Extract the (X, Y) coordinate from the center of the cell holding the provided text.  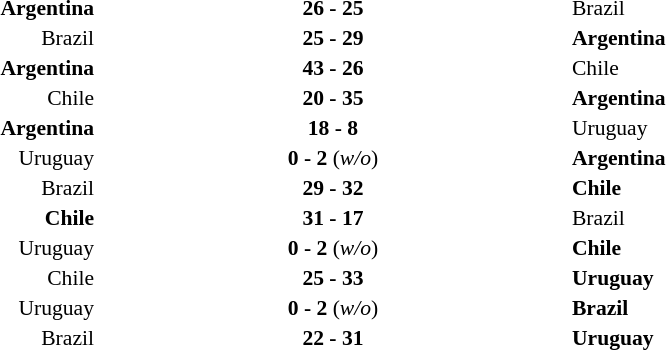
29 - 32 (333, 188)
20 - 35 (333, 98)
25 - 29 (333, 38)
18 - 8 (333, 128)
43 - 26 (333, 68)
25 - 33 (333, 278)
31 - 17 (333, 218)
